Output the (X, Y) coordinate of the center of the cell containing the given text.  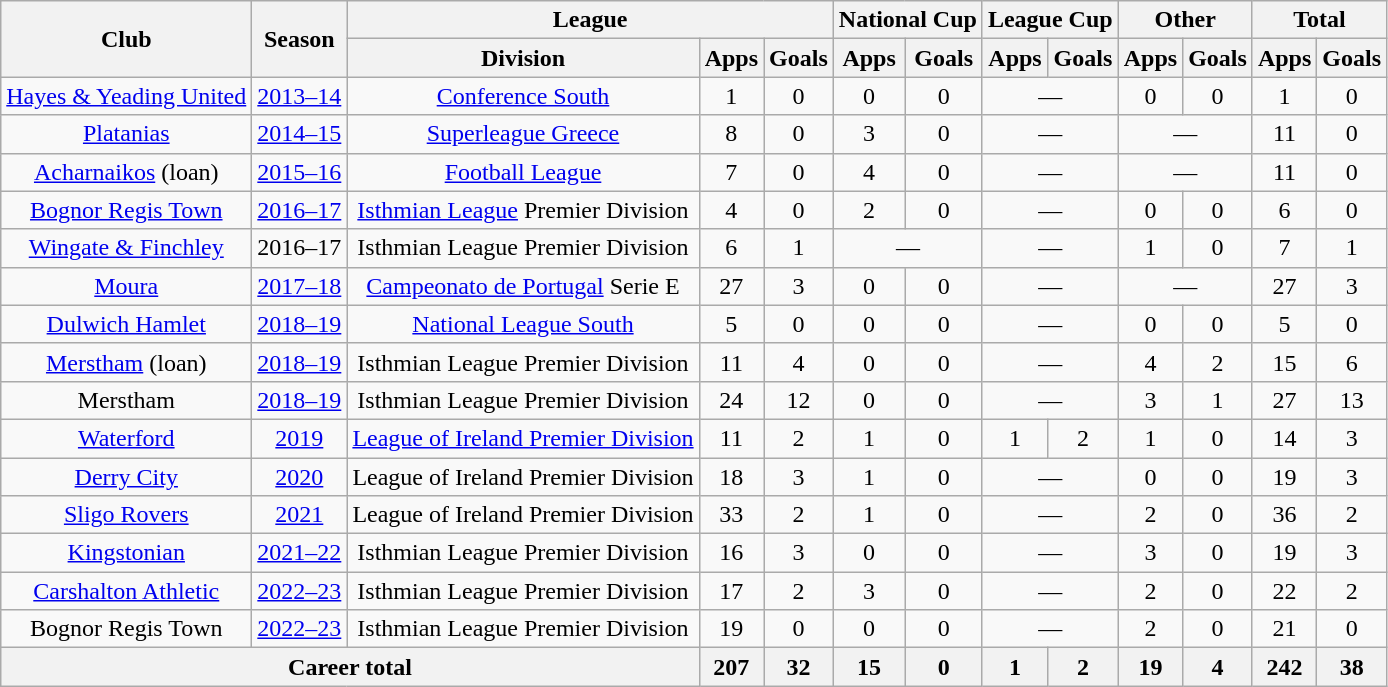
2021–22 (300, 553)
36 (1284, 515)
Other (1185, 20)
Conference South (523, 96)
242 (1284, 667)
33 (731, 515)
14 (1284, 438)
24 (731, 400)
18 (731, 477)
2019 (300, 438)
17 (731, 591)
League (590, 20)
Carshalton Athletic (126, 591)
Season (300, 39)
2014–15 (300, 134)
38 (1352, 667)
2013–14 (300, 96)
Merstham (loan) (126, 362)
Hayes & Yeading United (126, 96)
Dulwich Hamlet (126, 324)
12 (799, 400)
Campeonato de Portugal Serie E (523, 286)
Acharnaikos (loan) (126, 172)
207 (731, 667)
2021 (300, 515)
Wingate & Finchley (126, 248)
8 (731, 134)
Moura (126, 286)
Merstham (126, 400)
National League South (523, 324)
2020 (300, 477)
Division (523, 58)
32 (799, 667)
13 (1352, 400)
National Cup (908, 20)
Club (126, 39)
Derry City (126, 477)
22 (1284, 591)
16 (731, 553)
League Cup (1050, 20)
Kingstonian (126, 553)
Waterford (126, 438)
2015–16 (300, 172)
21 (1284, 629)
Football League (523, 172)
Sligo Rovers (126, 515)
Total (1319, 20)
Superleague Greece (523, 134)
Career total (350, 667)
Platanias (126, 134)
2017–18 (300, 286)
